Capture the cell that displays the provided text and extract its (x, y) central coordinate. 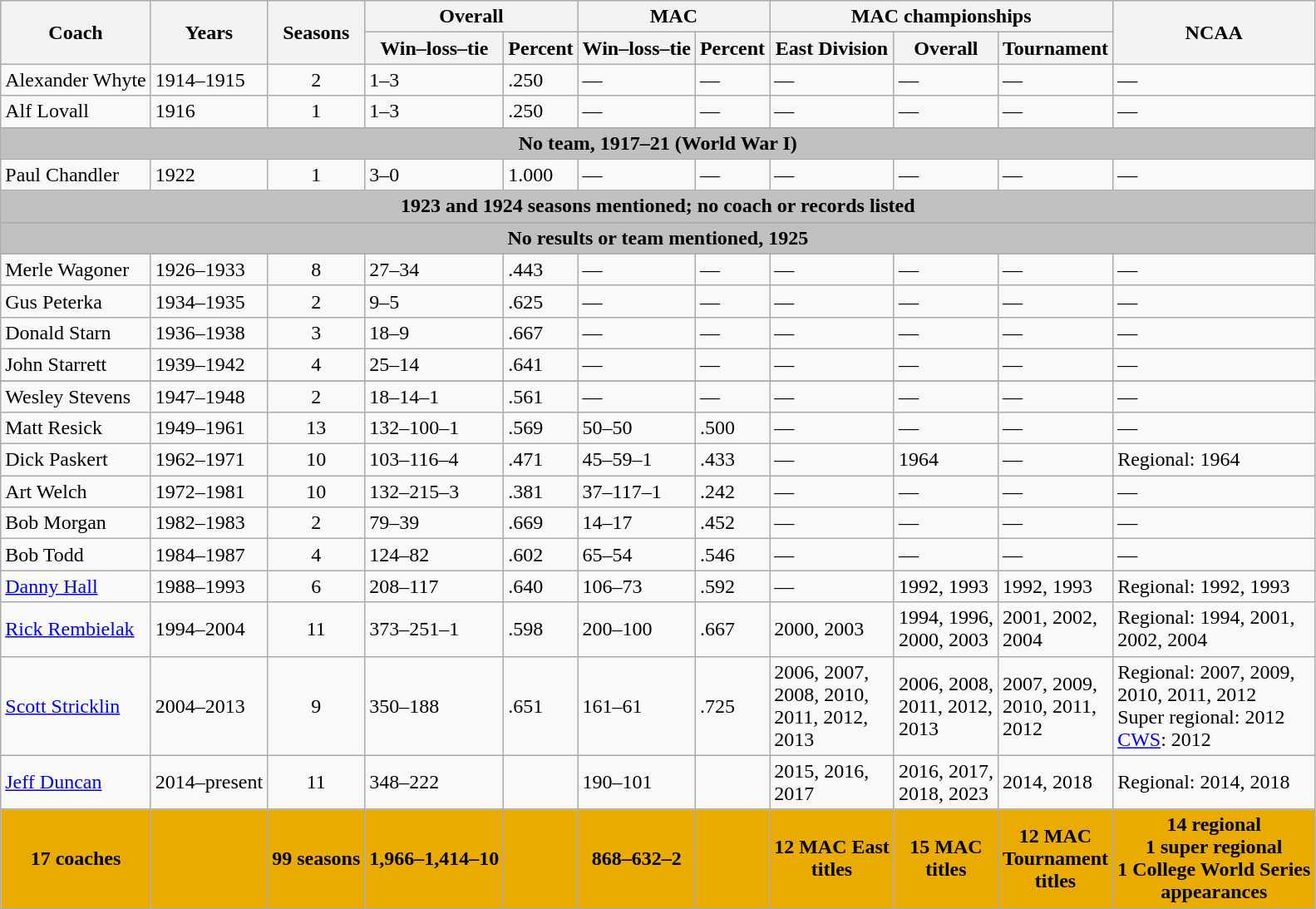
27–34 (434, 269)
13 (316, 428)
No results or team mentioned, 1925 (658, 238)
1934–1935 (209, 301)
1972–1981 (209, 492)
Merle Wagoner (76, 269)
132–215–3 (434, 492)
Tournament (1055, 48)
1962–1971 (209, 460)
2001, 2002, 2004 (1055, 629)
1936–1938 (209, 333)
Scott Stricklin (76, 705)
.625 (540, 301)
1982–1983 (209, 523)
Wesley Stevens (76, 397)
East Division (832, 48)
Alexander Whyte (76, 80)
2006, 2007, 2008, 2010, 2011, 2012, 2013 (832, 705)
NCAA (1214, 32)
132–100–1 (434, 428)
2014–present (209, 782)
.598 (540, 629)
12 MAC East titles (832, 858)
Donald Starn (76, 333)
Regional: 1964 (1214, 460)
3 (316, 333)
1939–1942 (209, 364)
Seasons (316, 32)
Jeff Duncan (76, 782)
Alf Lovall (76, 111)
Paul Chandler (76, 175)
1988–1993 (209, 586)
79–39 (434, 523)
.651 (540, 705)
1949–1961 (209, 428)
50–50 (637, 428)
208–117 (434, 586)
2004–2013 (209, 705)
106–73 (637, 586)
Bob Morgan (76, 523)
Regional: 2007, 2009, 2010, 2011, 2012 Super regional: 2012CWS: 2012 (1214, 705)
14 regional1 super regional1 College World Seriesappearances (1214, 858)
350–188 (434, 705)
6 (316, 586)
1926–1933 (209, 269)
373–251–1 (434, 629)
15 MAC titles (946, 858)
Years (209, 32)
348–222 (434, 782)
65–54 (637, 555)
12 MAC Tournament titles (1055, 858)
2016, 2017,2018, 2023 (946, 782)
.561 (540, 397)
.452 (732, 523)
124–82 (434, 555)
John Starrett (76, 364)
2006, 2008, 2011, 2012, 2013 (946, 705)
99 seasons (316, 858)
9 (316, 705)
MAC championships (941, 17)
1964 (946, 460)
.641 (540, 364)
17 coaches (76, 858)
Rick Rembielak (76, 629)
37–117–1 (637, 492)
1923 and 1924 seasons mentioned; no coach or records listed (658, 206)
Dick Paskert (76, 460)
.546 (732, 555)
1,966–1,414–10 (434, 858)
161–61 (637, 705)
190–101 (637, 782)
.569 (540, 428)
.242 (732, 492)
103–116–4 (434, 460)
.640 (540, 586)
Danny Hall (76, 586)
Gus Peterka (76, 301)
Regional: 1992, 1993 (1214, 586)
8 (316, 269)
MAC (673, 17)
18–14–1 (434, 397)
868–632–2 (637, 858)
Art Welch (76, 492)
Regional: 2014, 2018 (1214, 782)
18–9 (434, 333)
2007, 2009, 2010, 2011, 2012 (1055, 705)
No team, 1917–21 (World War I) (658, 143)
14–17 (637, 523)
1922 (209, 175)
1914–1915 (209, 80)
3–0 (434, 175)
2015, 2016,2017 (832, 782)
.443 (540, 269)
Coach (76, 32)
.592 (732, 586)
Matt Resick (76, 428)
2014, 2018 (1055, 782)
2000, 2003 (832, 629)
Bob Todd (76, 555)
.500 (732, 428)
1.000 (540, 175)
Regional: 1994, 2001, 2002, 2004 (1214, 629)
1994–2004 (209, 629)
1984–1987 (209, 555)
.433 (732, 460)
.471 (540, 460)
.669 (540, 523)
200–100 (637, 629)
1947–1948 (209, 397)
45–59–1 (637, 460)
1994, 1996, 2000, 2003 (946, 629)
.602 (540, 555)
.381 (540, 492)
25–14 (434, 364)
1916 (209, 111)
.725 (732, 705)
9–5 (434, 301)
